Identify which cell holds the provided text, then report its (X, Y) central coordinate. 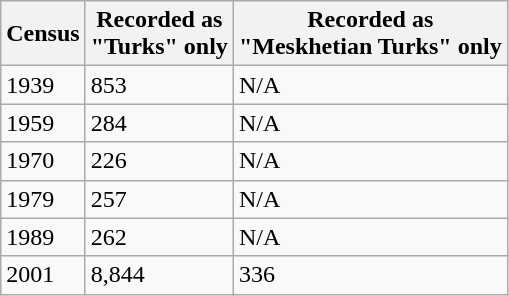
1939 (43, 85)
1979 (43, 199)
1959 (43, 123)
1989 (43, 237)
336 (370, 275)
8,844 (159, 275)
284 (159, 123)
Recorded as "Meskhetian Turks" only (370, 34)
853 (159, 85)
226 (159, 161)
Recorded as "Turks" only (159, 34)
262 (159, 237)
1970 (43, 161)
Census (43, 34)
2001 (43, 275)
257 (159, 199)
